Extract the (X, Y) coordinate from the center of the cell holding the provided text.  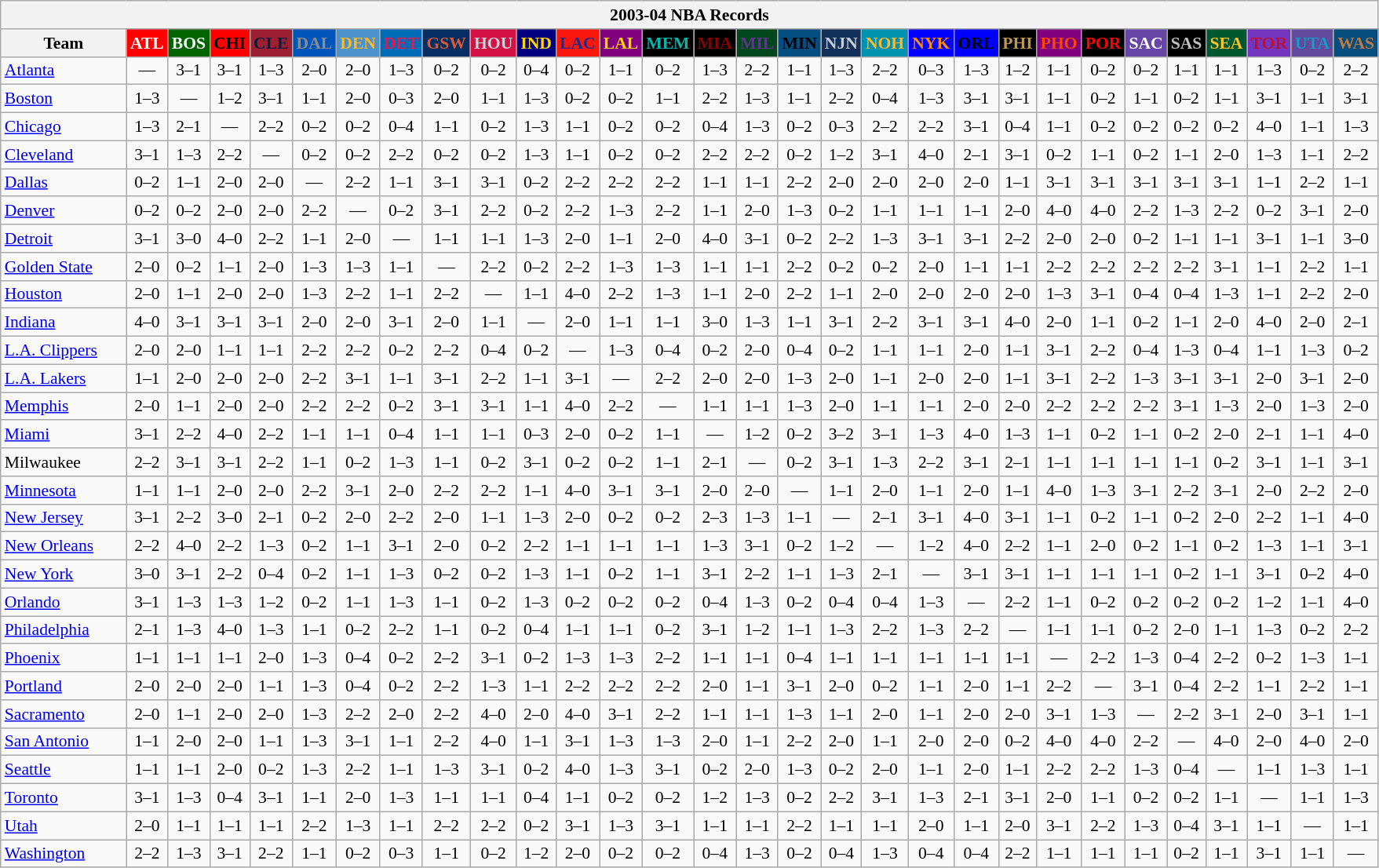
Denver (64, 211)
New York (64, 574)
DEN (358, 43)
TOR (1270, 43)
MEM (667, 43)
DET (402, 43)
L.A. Lakers (64, 378)
MIA (715, 43)
Portland (64, 686)
L.A. Clippers (64, 351)
Golden State (64, 267)
Atlanta (64, 71)
NYK (931, 43)
Detroit (64, 239)
Team (64, 43)
Dallas (64, 183)
2003-04 NBA Records (689, 15)
POR (1104, 43)
HOU (493, 43)
UTA (1312, 43)
ATL (148, 43)
Milwaukee (64, 462)
DAL (315, 43)
IND (536, 43)
Minnesota (64, 491)
PHO (1060, 43)
GSW (446, 43)
Washington (64, 854)
CHI (229, 43)
Philadelphia (64, 630)
Cleveland (64, 155)
SAS (1187, 43)
SAC (1146, 43)
MIL (757, 43)
Sacramento (64, 714)
ORL (976, 43)
LAC (578, 43)
WAS (1356, 43)
NOH (885, 43)
New Orleans (64, 546)
Seattle (64, 770)
San Antonio (64, 742)
Chicago (64, 127)
Indiana (64, 323)
PHI (1017, 43)
Toronto (64, 798)
CLE (272, 43)
Orlando (64, 602)
LAL (622, 43)
BOS (188, 43)
MIN (799, 43)
2–3 (715, 518)
New Jersey (64, 518)
SEA (1226, 43)
Utah (64, 826)
Phoenix (64, 658)
Boston (64, 99)
3–2 (841, 435)
Houston (64, 294)
Miami (64, 435)
NJN (841, 43)
Memphis (64, 407)
